Scan for the cell matching the given text and deliver its [X, Y] coordinate at center. 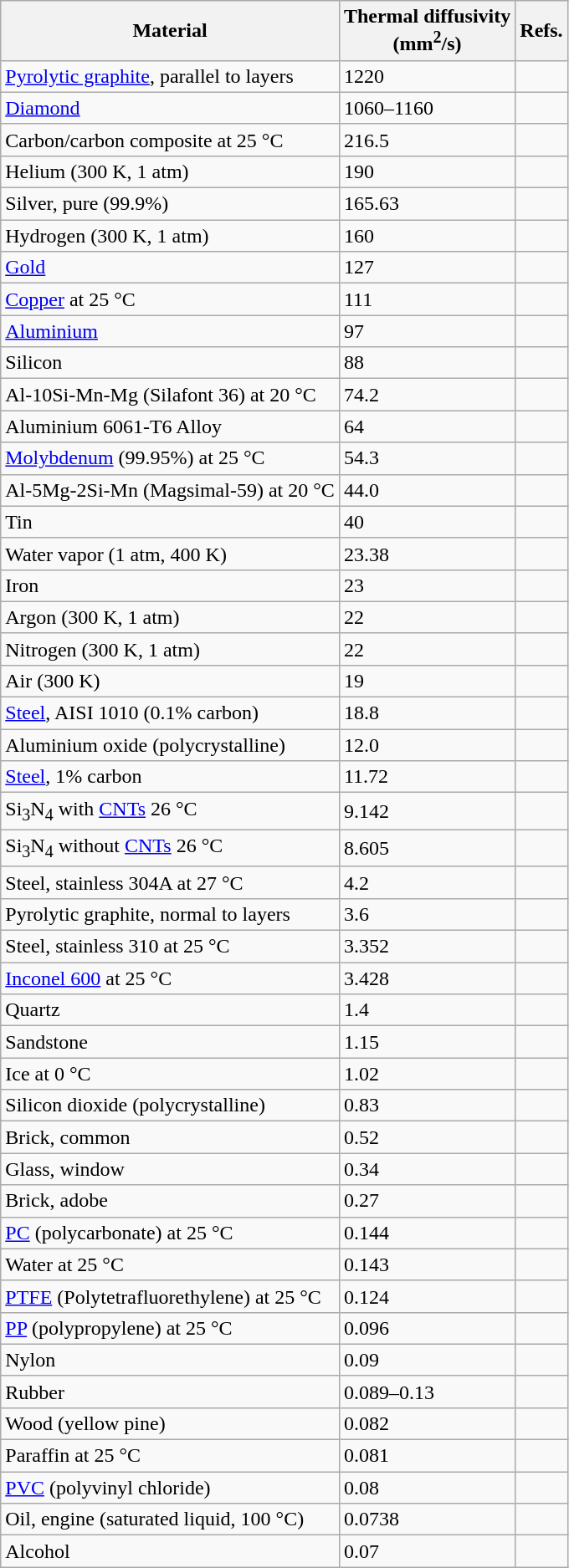
97 [427, 331]
Molybdenum (99.95%) at 25 °C [171, 458]
Alcohol [171, 1551]
Steel, stainless 304A at 27 °C [171, 882]
111 [427, 299]
Silicon [171, 363]
4.2 [427, 882]
Pyrolytic graphite, normal to layers [171, 914]
74.2 [427, 395]
3.6 [427, 914]
0.082 [427, 1423]
Argon (300 K, 1 atm) [171, 617]
216.5 [427, 140]
19 [427, 681]
Al-10Si-Mn-Mg (Silafont 36) at 20 °C [171, 395]
165.63 [427, 204]
0.08 [427, 1488]
0.0738 [427, 1519]
9.142 [427, 811]
Nylon [171, 1360]
Water at 25 °C [171, 1264]
3.352 [427, 947]
0.07 [427, 1551]
Pyrolytic graphite, parallel to layers [171, 76]
1.15 [427, 1042]
1.4 [427, 1010]
Aluminium oxide (polycrystalline) [171, 745]
Steel, 1% carbon [171, 777]
0.096 [427, 1328]
Refs. [541, 31]
Silver, pure (99.9%) [171, 204]
Tin [171, 522]
Material [171, 31]
PTFE (Polytetrafluorethylene) at 25 °C [171, 1296]
Thermal diffusivity(mm2/s) [427, 31]
Iron [171, 585]
54.3 [427, 458]
0.089–0.13 [427, 1392]
Carbon/carbon composite at 25 °C [171, 140]
1060–1160 [427, 108]
PC (polycarbonate) at 25 °C [171, 1233]
Nitrogen (300 K, 1 atm) [171, 649]
12.0 [427, 745]
64 [427, 426]
88 [427, 363]
0.09 [427, 1360]
0.27 [427, 1201]
Ice at 0 °C [171, 1074]
0.143 [427, 1264]
Hydrogen (300 K, 1 atm) [171, 236]
11.72 [427, 777]
0.124 [427, 1296]
0.34 [427, 1169]
Inconel 600 at 25 °C [171, 978]
Wood (yellow pine) [171, 1423]
1.02 [427, 1074]
Quartz [171, 1010]
160 [427, 236]
190 [427, 171]
Al-5Mg-2Si-Mn (Magsimal-59) at 20 °C [171, 490]
Copper at 25 °C [171, 299]
Diamond [171, 108]
Helium (300 K, 1 atm) [171, 171]
40 [427, 522]
Oil, engine (saturated liquid, 100 °C) [171, 1519]
Gold [171, 268]
Silicon dioxide (polycrystalline) [171, 1106]
Glass, window [171, 1169]
Water vapor (1 atm, 400 K) [171, 554]
Aluminium [171, 331]
Si3N4 without CNTs 26 °C [171, 848]
Brick, adobe [171, 1201]
18.8 [427, 713]
Steel, stainless 310 at 25 °C [171, 947]
Si3N4 with CNTs 26 °C [171, 811]
127 [427, 268]
Air (300 K) [171, 681]
PVC (polyvinyl chloride) [171, 1488]
23.38 [427, 554]
Aluminium 6061-T6 Alloy [171, 426]
0.83 [427, 1106]
Rubber [171, 1392]
Steel, AISI 1010 (0.1% carbon) [171, 713]
PP (polypropylene) at 25 °C [171, 1328]
3.428 [427, 978]
8.605 [427, 848]
0.081 [427, 1456]
0.52 [427, 1137]
23 [427, 585]
Paraffin at 25 °C [171, 1456]
1220 [427, 76]
Brick, common [171, 1137]
Sandstone [171, 1042]
0.144 [427, 1233]
44.0 [427, 490]
